Return (x, y) of the center of cell containing provided text 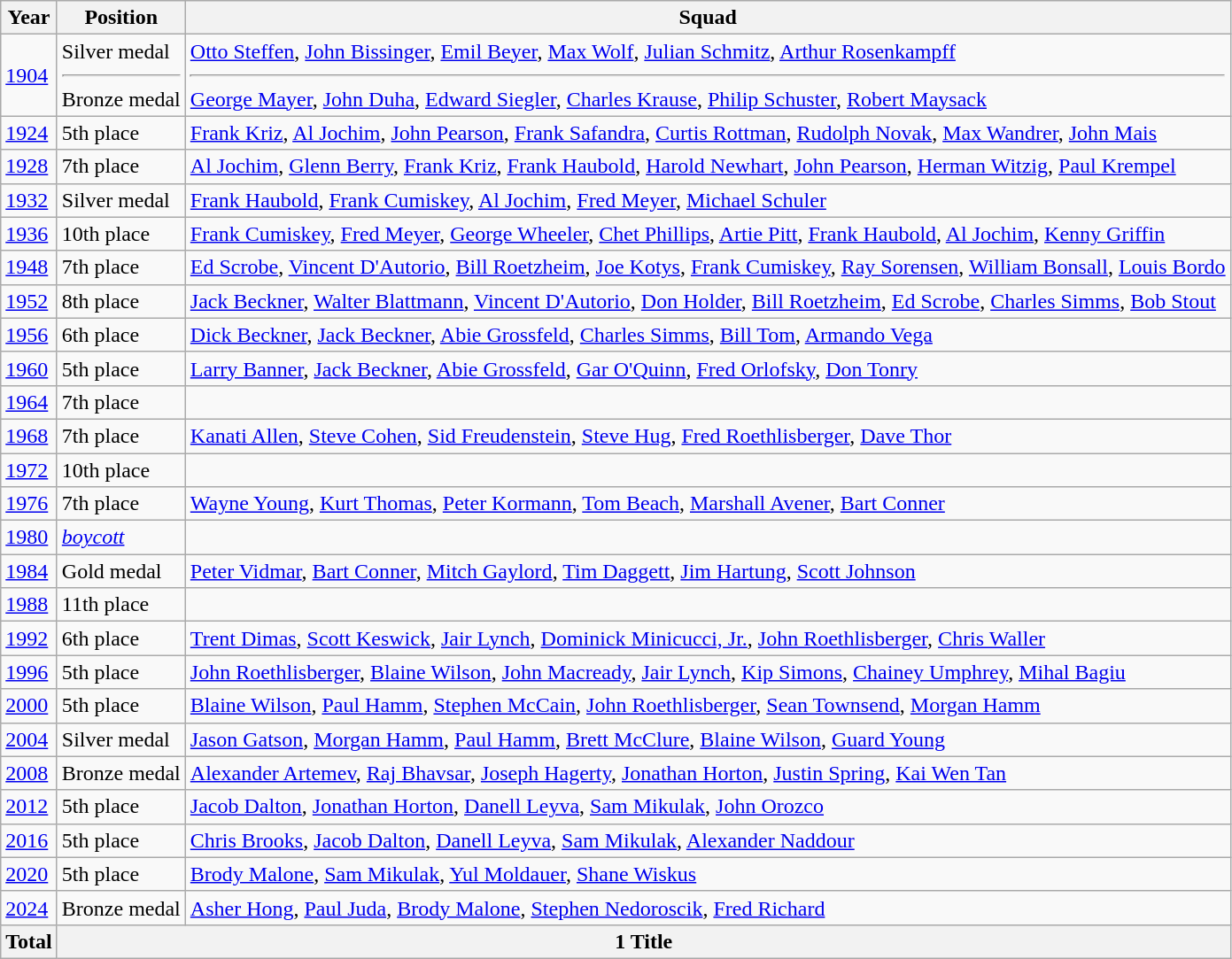
2004 (29, 739)
8th place (120, 301)
1996 (29, 672)
1988 (29, 605)
1980 (29, 538)
Dick Beckner, Jack Beckner, Abie Grossfeld, Charles Simms, Bill Tom, Armando Vega (708, 335)
1968 (29, 436)
Jack Beckner, Walter Blattmann, Vincent D'Autorio, Don Holder, Bill Roetzheim, Ed Scrobe, Charles Simms, Bob Stout (708, 301)
Larry Banner, Jack Beckner, Abie Grossfeld, Gar O'Quinn, Fred Orlofsky, Don Tonry (708, 368)
2024 (29, 908)
2016 (29, 840)
Squad (708, 18)
1936 (29, 234)
Asher Hong, Paul Juda, Brody Malone, Stephen Nedoroscik, Fred Richard (708, 908)
Kanati Allen, Steve Cohen, Sid Freudenstein, Steve Hug, Fred Roethlisberger, Dave Thor (708, 436)
boycott (120, 538)
2000 (29, 706)
2012 (29, 807)
1948 (29, 267)
Gold medal (120, 571)
1956 (29, 335)
1 Title (643, 941)
1976 (29, 504)
2020 (29, 874)
11th place (120, 605)
Ed Scrobe, Vincent D'Autorio, Bill Roetzheim, Joe Kotys, Frank Cumiskey, Ray Sorensen, William Bonsall, Louis Bordo (708, 267)
Silver medal Bronze medal (120, 75)
Chris Brooks, Jacob Dalton, Danell Leyva, Sam Mikulak, Alexander Naddour (708, 840)
1904 (29, 75)
1960 (29, 368)
1928 (29, 166)
1924 (29, 133)
1984 (29, 571)
Frank Kriz, Al Jochim, John Pearson, Frank Safandra, Curtis Rottman, Rudolph Novak, Max Wandrer, John Mais (708, 133)
1964 (29, 402)
1952 (29, 301)
Alexander Artemev, Raj Bhavsar, Joseph Hagerty, Jonathan Horton, Justin Spring, Kai Wen Tan (708, 773)
Frank Cumiskey, Fred Meyer, George Wheeler, Chet Phillips, Artie Pitt, Frank Haubold, Al Jochim, Kenny Griffin (708, 234)
Year (29, 18)
Position (120, 18)
Total (29, 941)
2008 (29, 773)
1992 (29, 638)
Peter Vidmar, Bart Conner, Mitch Gaylord, Tim Daggett, Jim Hartung, Scott Johnson (708, 571)
1932 (29, 200)
Wayne Young, Kurt Thomas, Peter Kormann, Tom Beach, Marshall Avener, Bart Conner (708, 504)
John Roethlisberger, Blaine Wilson, John Macready, Jair Lynch, Kip Simons, Chainey Umphrey, Mihal Bagiu (708, 672)
Jacob Dalton, Jonathan Horton, Danell Leyva, Sam Mikulak, John Orozco (708, 807)
Frank Haubold, Frank Cumiskey, Al Jochim, Fred Meyer, Michael Schuler (708, 200)
Brody Malone, Sam Mikulak, Yul Moldauer, Shane Wiskus (708, 874)
Trent Dimas, Scott Keswick, Jair Lynch, Dominick Minicucci, Jr., John Roethlisberger, Chris Waller (708, 638)
Jason Gatson, Morgan Hamm, Paul Hamm, Brett McClure, Blaine Wilson, Guard Young (708, 739)
1972 (29, 470)
Al Jochim, Glenn Berry, Frank Kriz, Frank Haubold, Harold Newhart, John Pearson, Herman Witzig, Paul Krempel (708, 166)
Blaine Wilson, Paul Hamm, Stephen McCain, John Roethlisberger, Sean Townsend, Morgan Hamm (708, 706)
